Pinpoint the cell where the given text exists, returning its [x, y] midpoint coordinate. 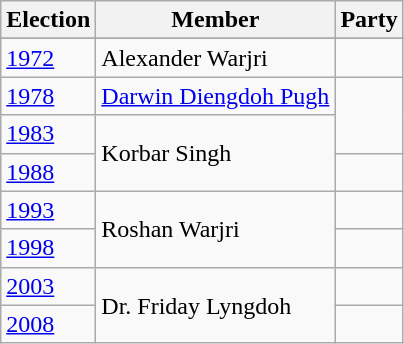
1983 [48, 134]
2008 [48, 324]
2003 [48, 286]
1972 [48, 58]
1988 [48, 172]
Election [48, 20]
Party [369, 20]
Darwin Diengdoh Pugh [216, 96]
1978 [48, 96]
Member [216, 20]
Korbar Singh [216, 153]
Alexander Warjri [216, 58]
1998 [48, 248]
1993 [48, 210]
Roshan Warjri [216, 229]
Dr. Friday Lyngdoh [216, 305]
